Search for the cell housing the specified text and yield its [X, Y] center coordinate. 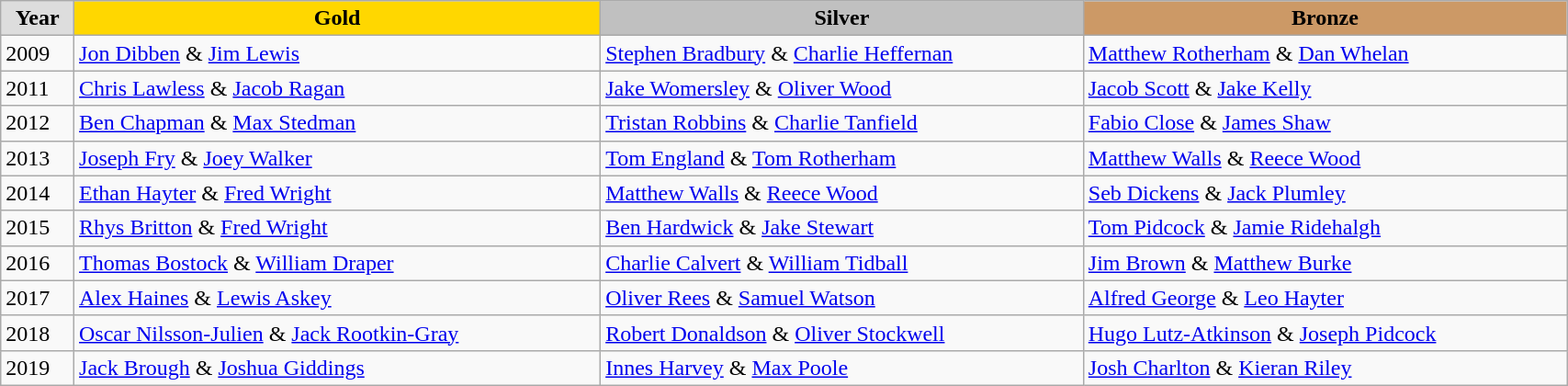
2012 [38, 123]
2017 [38, 298]
Hugo Lutz-Atkinson & Joseph Pidcock [1325, 333]
Jim Brown & Matthew Burke [1325, 263]
Josh Charlton & Kieran Riley [1325, 368]
2018 [38, 333]
Fabio Close & James Shaw [1325, 123]
Stephen Bradbury & Charlie Heffernan [842, 53]
Ben Hardwick & Jake Stewart [842, 228]
Tom England & Tom Rotherham [842, 158]
2009 [38, 53]
Bronze [1325, 18]
Seb Dickens & Jack Plumley [1325, 193]
Jake Womersley & Oliver Wood [842, 88]
Ben Chapman & Max Stedman [338, 123]
Alfred George & Leo Hayter [1325, 298]
Oscar Nilsson-Julien & Jack Rootkin-Gray [338, 333]
2016 [38, 263]
Jacob Scott & Jake Kelly [1325, 88]
2011 [38, 88]
2015 [38, 228]
Oliver Rees & Samuel Watson [842, 298]
Jon Dibben & Jim Lewis [338, 53]
Gold [338, 18]
Robert Donaldson & Oliver Stockwell [842, 333]
2014 [38, 193]
Matthew Rotherham & Dan Whelan [1325, 53]
Innes Harvey & Max Poole [842, 368]
Tristan Robbins & Charlie Tanfield [842, 123]
Thomas Bostock & William Draper [338, 263]
Silver [842, 18]
Joseph Fry & Joey Walker [338, 158]
2013 [38, 158]
Jack Brough & Joshua Giddings [338, 368]
2019 [38, 368]
Alex Haines & Lewis Askey [338, 298]
Rhys Britton & Fred Wright [338, 228]
Year [38, 18]
Chris Lawless & Jacob Ragan [338, 88]
Charlie Calvert & William Tidball [842, 263]
Tom Pidcock & Jamie Ridehalgh [1325, 228]
Ethan Hayter & Fred Wright [338, 193]
